Output the (X, Y) coordinate of the center of the cell containing the given text.  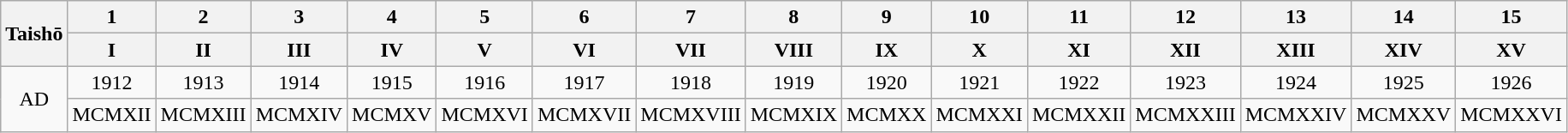
6 (584, 17)
1924 (1296, 82)
15 (1512, 17)
1922 (1078, 82)
MCMXXV (1404, 115)
10 (979, 17)
MCMXII (111, 115)
1915 (392, 82)
4 (392, 17)
1913 (204, 82)
XII (1185, 50)
MCMXXIII (1185, 115)
7 (691, 17)
MCMXVI (484, 115)
1926 (1512, 82)
1918 (691, 82)
XIII (1296, 50)
1 (111, 17)
1919 (793, 82)
1917 (584, 82)
III (299, 50)
VI (584, 50)
MCMXXVI (1512, 115)
AD (34, 99)
5 (484, 17)
1921 (979, 82)
3 (299, 17)
MCMXVIII (691, 115)
XI (1078, 50)
2 (204, 17)
V (484, 50)
MCMXXII (1078, 115)
1914 (299, 82)
1920 (887, 82)
MCMXIX (793, 115)
XV (1512, 50)
11 (1078, 17)
MCMXVII (584, 115)
8 (793, 17)
MCMXIV (299, 115)
X (979, 50)
12 (1185, 17)
1912 (111, 82)
Taishō (34, 33)
1925 (1404, 82)
I (111, 50)
1923 (1185, 82)
9 (887, 17)
IX (887, 50)
II (204, 50)
MCMXXI (979, 115)
XIV (1404, 50)
MCMXXIV (1296, 115)
MCMXIII (204, 115)
14 (1404, 17)
MCMXX (887, 115)
MCMXV (392, 115)
1916 (484, 82)
VIII (793, 50)
VII (691, 50)
13 (1296, 17)
IV (392, 50)
